Extract the [x, y] coordinate from the center of the cell holding the provided text.  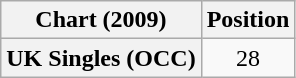
Chart (2009) [101, 20]
28 [248, 58]
Position [248, 20]
UK Singles (OCC) [101, 58]
